Identify which cell holds the provided text, then report its [X, Y] central coordinate. 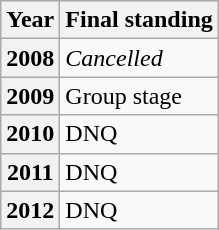
Cancelled [139, 58]
Year [30, 20]
2008 [30, 58]
2010 [30, 134]
2011 [30, 172]
2009 [30, 96]
Final standing [139, 20]
Group stage [139, 96]
2012 [30, 210]
